Output the [x, y] coordinate of the center of the cell containing the given text.  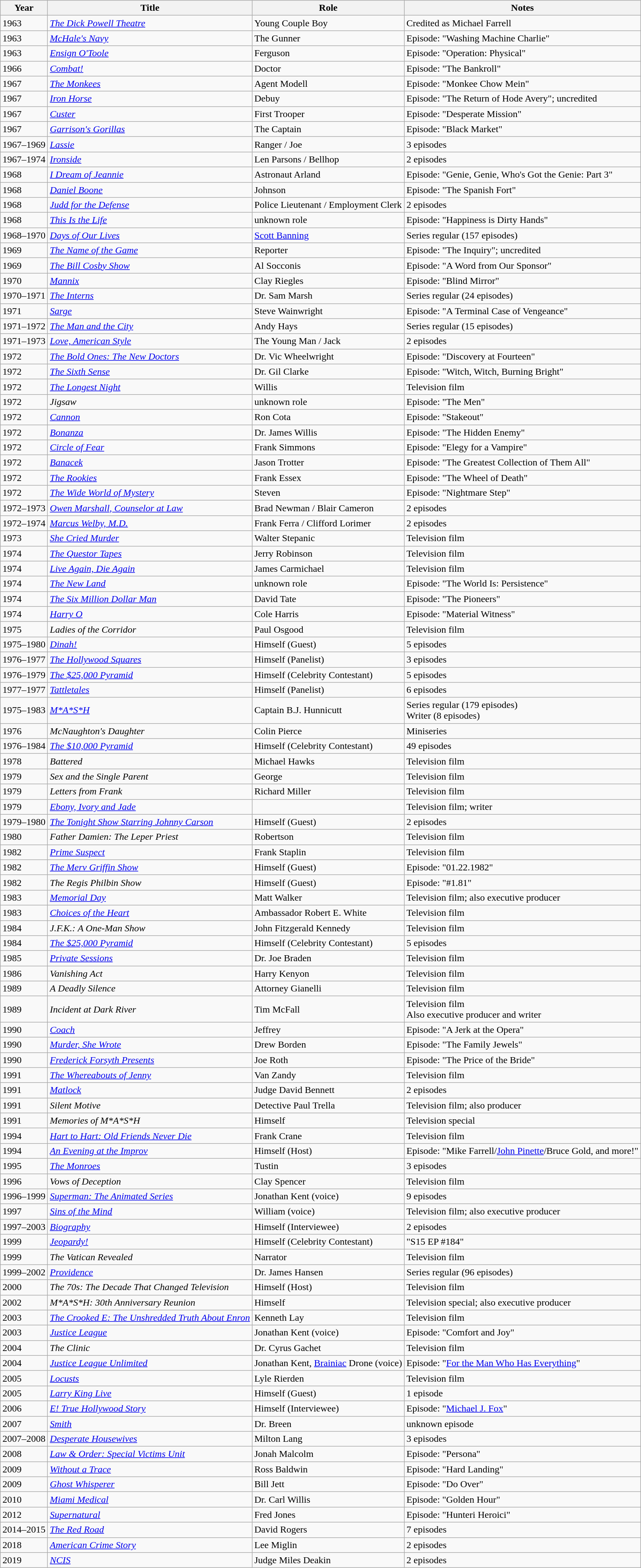
Ensign O'Toole [150, 53]
Episode: "Golden Hour" [522, 1500]
Dr. Joe Braden [328, 958]
2018 [24, 1545]
Private Sessions [150, 958]
1975–1980 [24, 644]
Episode: "Nightmare Step" [522, 493]
Daniel Boone [150, 190]
Ironside [150, 159]
Joe Roth [328, 1060]
Notes [522, 8]
Jeffrey [328, 1030]
The Monroes [150, 1166]
Tustin [328, 1166]
I Dream of Jeannie [150, 174]
The Interns [150, 296]
The Captain [328, 129]
Vanishing Act [150, 974]
1977–1977 [24, 690]
Television special; also executive producer [522, 1302]
Episode: "Witch, Witch, Burning Bright" [522, 371]
The New Land [150, 584]
The Six Million Dollar Man [150, 599]
Television film; writer [522, 807]
Ghost Whisperer [150, 1484]
Live Again, Die Again [150, 569]
Miami Medical [150, 1500]
1971–1972 [24, 326]
George [328, 776]
Lassie [150, 144]
Jeopardy! [150, 1242]
Narrator [328, 1257]
1 episode [522, 1393]
Battered [150, 761]
Judge David Bennett [328, 1090]
6 episodes [522, 690]
"S15 EP #184" [522, 1242]
Frank Staplin [328, 852]
Sins of the Mind [150, 1212]
Dr. Breen [328, 1423]
Murder, She Wrote [150, 1045]
Mannix [150, 281]
Justice League Unlimited [150, 1363]
Sex and the Single Parent [150, 776]
Dr. James Willis [328, 432]
Scott Banning [328, 235]
1997–2003 [24, 1227]
Lyle Rierden [328, 1378]
An Evening at the Improv [150, 1151]
J.F.K.: A One-Man Show [150, 928]
The Crooked E: The Unshredded Truth About Enron [150, 1318]
Episode: "Happiness is Dirty Hands" [522, 220]
This Is the Life [150, 220]
Fred Jones [328, 1515]
Prime Suspect [150, 852]
1971 [24, 311]
Jigsaw [150, 402]
Television filmAlso executive producer and writer [522, 1009]
Dr. Sam Marsh [328, 296]
The Questor Tapes [150, 553]
Episode: "The Hidden Enemy" [522, 432]
Astronaut Arland [328, 174]
Hart to Hart: Old Friends Never Die [150, 1136]
1985 [24, 958]
Banacek [150, 463]
Series regular (179 episodes)Writer (8 episodes) [522, 710]
Willis [328, 387]
Episode: "The Price of the Bride" [522, 1060]
Reporter [328, 250]
Police Lieutenant / Employment Clerk [328, 205]
Combat! [150, 68]
Ferguson [328, 53]
Episode: "The Bankroll" [522, 68]
McNaughton's Daughter [150, 731]
1976–1984 [24, 746]
Episode: "Stakeout" [522, 417]
Vows of Deception [150, 1181]
David Tate [328, 599]
The Regis Philbin Show [150, 882]
unknown episode [522, 1423]
Memories of M*A*S*H [150, 1120]
2000 [24, 1287]
Law & Order: Special Victims Unit [150, 1454]
Brad Newman / Blair Cameron [328, 508]
Episode: "Discovery at Fourteen" [522, 356]
Circle of Fear [150, 448]
Credited as Michael Farrell [522, 23]
Marcus Welby, M.D. [150, 523]
Jonah Malcolm [328, 1454]
Locusts [150, 1378]
Andy Hays [328, 326]
Episode: "Desperate Mission" [522, 114]
Paul Osgood [328, 629]
Memorial Day [150, 897]
1979–1980 [24, 822]
Ranger / Joe [328, 144]
Silent Motive [150, 1105]
7 episodes [522, 1530]
Series regular (96 episodes) [522, 1272]
Episode: "Hunteri Heroici" [522, 1515]
Garrison's Gorillas [150, 129]
Custer [150, 114]
E! True Hollywood Story [150, 1408]
Episode: "The World Is: Persistence" [522, 584]
1980 [24, 837]
2007 [24, 1423]
David Rogers [328, 1530]
Role [328, 8]
The Name of the Game [150, 250]
James Carmichael [328, 569]
1995 [24, 1166]
The $10,000 Pyramid [150, 746]
Walter Stepanic [328, 538]
Kenneth Lay [328, 1318]
1970 [24, 281]
Dr. Cyrus Gachet [328, 1348]
Episode: "A Terminal Case of Vengeance" [522, 311]
Year [24, 8]
Cole Harris [328, 614]
1971–1973 [24, 341]
Episode: "Persona" [522, 1454]
1996–1999 [24, 1197]
Harry Kenyon [328, 974]
1996 [24, 1181]
Superman: The Animated Series [150, 1197]
Dr. Vic Wheelwright [328, 356]
Bill Jett [328, 1484]
Iron Horse [150, 99]
1976 [24, 731]
William (voice) [328, 1212]
Matt Walker [328, 897]
Letters from Frank [150, 792]
Episode: "The Wheel of Death" [522, 478]
Series regular (15 episodes) [522, 326]
The Hollywood Squares [150, 659]
1968–1970 [24, 235]
1975 [24, 629]
Ron Cota [328, 417]
Episode: "Monkee Chow Mein" [522, 84]
Episode: "01.22.1982" [522, 867]
Al Socconis [328, 266]
Episode: "The Spanish Fort" [522, 190]
Episode: "The Inquiry"; uncredited [522, 250]
Jerry Robinson [328, 553]
Dr. Gil Clarke [328, 371]
A Deadly Silence [150, 989]
Bonanza [150, 432]
The Vatican Revealed [150, 1257]
Judd for the Defense [150, 205]
Larry King Live [150, 1393]
1978 [24, 761]
McHale's Navy [150, 38]
Frank Essex [328, 478]
1986 [24, 974]
The Longest Night [150, 387]
2007–2008 [24, 1439]
49 episodes [522, 746]
Supernatural [150, 1515]
First Trooper [328, 114]
Without a Trace [150, 1469]
Clay Riegles [328, 281]
Biography [150, 1227]
Judge Miles Deakin [328, 1560]
Miniseries [522, 731]
Johnson [328, 190]
The Tonight Show Starring Johnny Carson [150, 822]
2019 [24, 1560]
Owen Marshall, Counselor at Law [150, 508]
Episode: "Operation: Physical" [522, 53]
Title [150, 8]
The Rookies [150, 478]
Frank Crane [328, 1136]
1966 [24, 68]
Tattletales [150, 690]
Dr. James Hansen [328, 1272]
Television film; also producer [522, 1105]
NCIS [150, 1560]
Episode: "The Return of Hode Avery"; uncredited [522, 99]
2010 [24, 1500]
The Bill Cosby Show [150, 266]
Episode: "The Pioneers" [522, 599]
She Cried Murder [150, 538]
Father Damien: The Leper Priest [150, 837]
Ebony, Ivory and Jade [150, 807]
1970–1971 [24, 296]
Cannon [150, 417]
The Clinic [150, 1348]
Desperate Housewives [150, 1439]
Days of Our Lives [150, 235]
Episode: "#1.81" [522, 882]
1967–1974 [24, 159]
Episode: "Michael J. Fox" [522, 1408]
2012 [24, 1515]
Episode: "Blind Mirror" [522, 281]
Robertson [328, 837]
Young Couple Boy [328, 23]
Captain B.J. Hunnicutt [328, 710]
Smith [150, 1423]
The Sixth Sense [150, 371]
Steve Wainwright [328, 311]
Love, American Style [150, 341]
The Whereabouts of Jenny [150, 1075]
Attorney Gianelli [328, 989]
Colin Pierce [328, 731]
The Bold Ones: The New Doctors [150, 356]
The Red Road [150, 1530]
Episode: "Washing Machine Charlie" [522, 38]
Providence [150, 1272]
Dr. Carl Willis [328, 1500]
2006 [24, 1408]
1999–2002 [24, 1272]
Ambassador Robert E. White [328, 913]
Episode: "Mike Farrell/John Pinette/Bruce Gold, and more!" [522, 1151]
Ladies of the Corridor [150, 629]
The Merv Griffin Show [150, 867]
Frank Simmons [328, 448]
Episode: "The Greatest Collection of Them All" [522, 463]
Sarge [150, 311]
Harry O [150, 614]
1997 [24, 1212]
9 episodes [522, 1197]
Frederick Forsyth Presents [150, 1060]
M*A*S*H [150, 710]
American Crime Story [150, 1545]
Episode: "Comfort and Joy" [522, 1333]
Series regular (157 episodes) [522, 235]
Clay Spencer [328, 1181]
The Wide World of Mystery [150, 493]
John Fitzgerald Kennedy [328, 928]
The Dick Powell Theatre [150, 23]
Episode: "The Men" [522, 402]
Series regular (24 episodes) [522, 296]
Lee Miglin [328, 1545]
Episode: "The Family Jewels" [522, 1045]
Coach [150, 1030]
Richard Miller [328, 792]
Episode: "For the Man Who Has Everything" [522, 1363]
1972–1974 [24, 523]
Michael Hawks [328, 761]
Agent Modell [328, 84]
1976–1977 [24, 659]
Episode: "A Word from Our Sponsor" [522, 266]
Incident at Dark River [150, 1009]
Dinah! [150, 644]
Episode: "Hard Landing" [522, 1469]
Detective Paul Trella [328, 1105]
Jonathan Kent, Brainiac Drone (voice) [328, 1363]
Episode: "Do Over" [522, 1484]
2002 [24, 1302]
Television special [522, 1120]
Doctor [328, 68]
Matlock [150, 1090]
The Monkees [150, 84]
1972–1973 [24, 508]
Ross Baldwin [328, 1469]
The 70s: The Decade That Changed Television [150, 1287]
Steven [328, 493]
Drew Borden [328, 1045]
1976–1979 [24, 675]
2014–2015 [24, 1530]
Episode: "A Jerk at the Opera" [522, 1030]
The Man and the City [150, 326]
1975–1983 [24, 710]
Milton Lang [328, 1439]
The Young Man / Jack [328, 341]
1967–1969 [24, 144]
Justice League [150, 1333]
Choices of the Heart [150, 913]
The Gunner [328, 38]
1973 [24, 538]
Len Parsons / Bellhop [328, 159]
Jason Trotter [328, 463]
Episode: "Elegy for a Vampire" [522, 448]
Episode: "Black Market" [522, 129]
Debuy [328, 99]
Tim McFall [328, 1009]
M*A*S*H: 30th Anniversary Reunion [150, 1302]
Episode: "Material Witness" [522, 614]
Episode: "Genie, Genie, Who's Got the Genie: Part 3" [522, 174]
Van Zandy [328, 1075]
2008 [24, 1454]
Frank Ferra / Clifford Lorimer [328, 523]
